Capture the cell that displays the provided text and extract its (x, y) central coordinate. 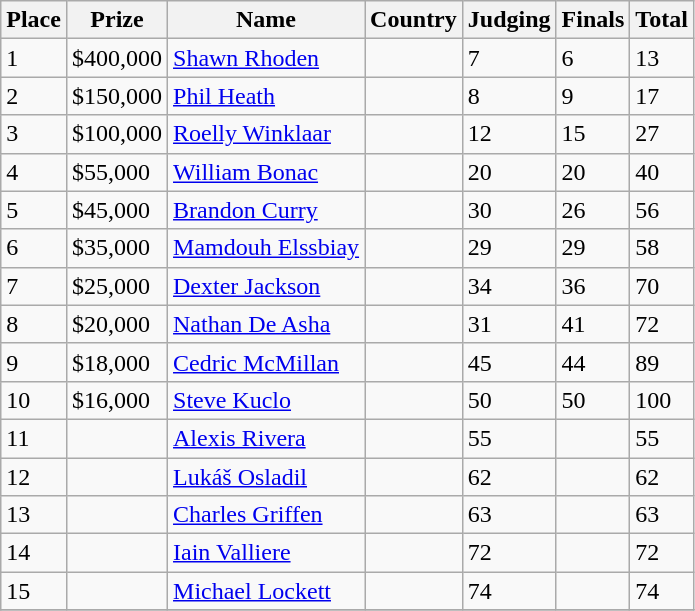
$55,000 (116, 172)
89 (662, 362)
Michael Lockett (266, 591)
Cedric McMillan (266, 362)
Steve Kuclo (266, 400)
45 (509, 362)
34 (509, 286)
27 (662, 134)
17 (662, 96)
70 (662, 286)
44 (593, 362)
30 (509, 210)
3 (34, 134)
31 (509, 324)
Alexis Rivera (266, 438)
Place (34, 20)
Roelly Winklaar (266, 134)
40 (662, 172)
11 (34, 438)
$400,000 (116, 58)
Dexter Jackson (266, 286)
36 (593, 286)
William Bonac (266, 172)
1 (34, 58)
$45,000 (116, 210)
$20,000 (116, 324)
$16,000 (116, 400)
Judging (509, 20)
$35,000 (116, 248)
Country (414, 20)
5 (34, 210)
56 (662, 210)
$100,000 (116, 134)
Total (662, 20)
Iain Valliere (266, 553)
2 (34, 96)
Finals (593, 20)
Shawn Rhoden (266, 58)
$18,000 (116, 362)
10 (34, 400)
Phil Heath (266, 96)
Prize (116, 20)
Lukáš Osladil (266, 477)
100 (662, 400)
4 (34, 172)
Nathan De Asha (266, 324)
14 (34, 553)
$150,000 (116, 96)
$25,000 (116, 286)
Brandon Curry (266, 210)
26 (593, 210)
Name (266, 20)
Charles Griffen (266, 515)
41 (593, 324)
58 (662, 248)
Mamdouh Elssbiay (266, 248)
